Pinpoint the cell where the given text exists, returning its (X, Y) midpoint coordinate. 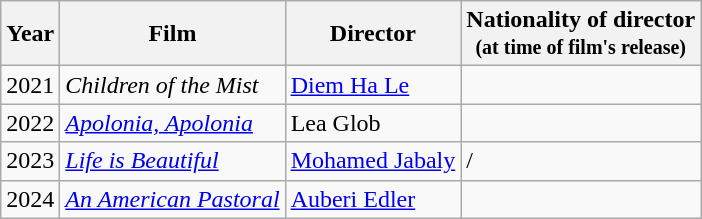
Mohamed Jabaly (373, 161)
Year (30, 34)
2022 (30, 123)
2021 (30, 85)
Film (172, 34)
An American Pastoral (172, 199)
2023 (30, 161)
Lea Glob (373, 123)
Nationality of director(at time of film's release) (581, 34)
2024 (30, 199)
Children of the Mist (172, 85)
Life is Beautiful (172, 161)
Director (373, 34)
Apolonia, Apolonia (172, 123)
/ (581, 161)
Diem Ha Le (373, 85)
Auberi Edler (373, 199)
